Capture the cell that displays the provided text and extract its [x, y] central coordinate. 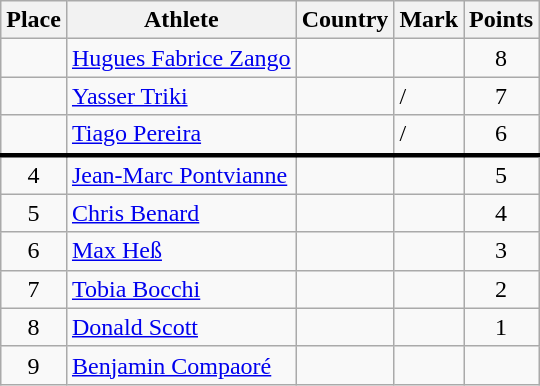
Donald Scott [181, 327]
1 [502, 327]
Benjamin Compaoré [181, 365]
2 [502, 289]
Hugues Fabrice Zango [181, 58]
Mark [429, 20]
Chris Benard [181, 213]
Points [502, 20]
Athlete [181, 20]
9 [34, 365]
Tiago Pereira [181, 135]
Place [34, 20]
Max Heß [181, 251]
Tobia Bocchi [181, 289]
Jean-Marc Pontvianne [181, 174]
Country [345, 20]
3 [502, 251]
Yasser Triki [181, 96]
